Provide the (x, y) coordinate of the cell's center where the given text is located.  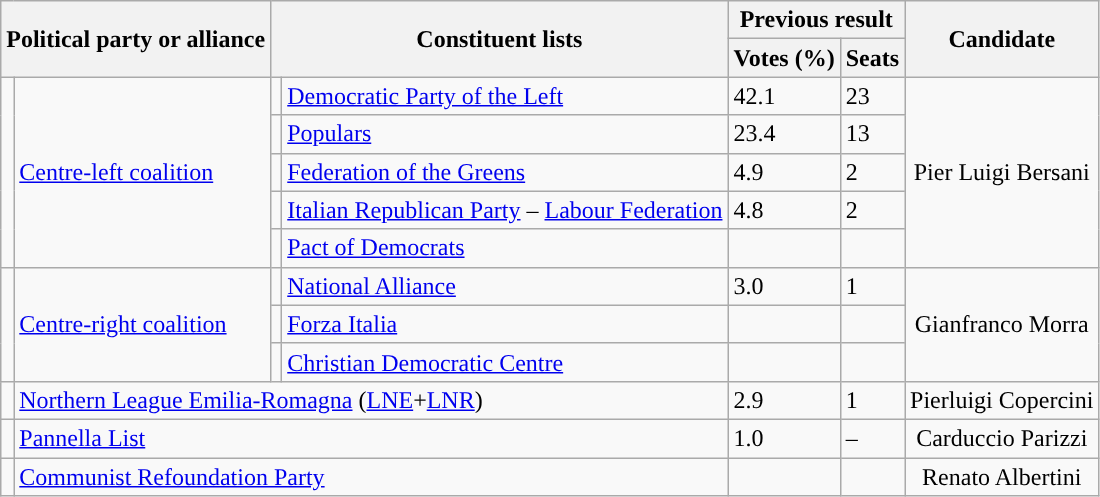
2.9 (784, 400)
Democratic Party of the Left (505, 96)
3.0 (784, 286)
Pierluigi Copercini (1002, 400)
Constituent lists (500, 39)
23 (872, 96)
13 (872, 134)
Previous result (816, 20)
Pact of Democrats (505, 248)
23.4 (784, 134)
Federation of the Greens (505, 172)
Christian Democratic Centre (505, 362)
– (872, 438)
Italian Republican Party – Labour Federation (505, 210)
4.8 (784, 210)
Gianfranco Morra (1002, 324)
Carduccio Parizzi (1002, 438)
42.1 (784, 96)
Political party or alliance (136, 39)
Seats (872, 58)
Populars (505, 134)
Centre-right coalition (142, 324)
Renato Albertini (1002, 477)
Votes (%) (784, 58)
Northern League Emilia-Romagna (LNE+LNR) (371, 400)
Pannella List (371, 438)
1.0 (784, 438)
Pier Luigi Bersani (1002, 172)
Candidate (1002, 39)
Forza Italia (505, 324)
Communist Refoundation Party (371, 477)
Centre-left coalition (142, 172)
4.9 (784, 172)
National Alliance (505, 286)
